Scan for the cell matching the given text and deliver its [X, Y] coordinate at center. 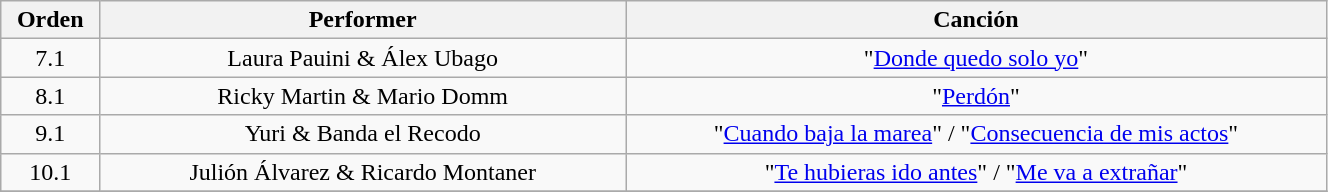
7.1 [50, 58]
Canción [976, 20]
"Cuando baja la marea" / "Consecuencia de mis actos" [976, 134]
Orden [50, 20]
8.1 [50, 96]
Ricky Martin & Mario Domm [363, 96]
Julión Álvarez & Ricardo Montaner [363, 172]
Yuri & Banda el Recodo [363, 134]
"Perdón" [976, 96]
9.1 [50, 134]
"Donde quedo solo yo" [976, 58]
Laura Pauini & Álex Ubago [363, 58]
"Te hubieras ido antes" / "Me va a extrañar" [976, 172]
10.1 [50, 172]
Performer [363, 20]
